Identify which cell holds the provided text, then report its (X, Y) central coordinate. 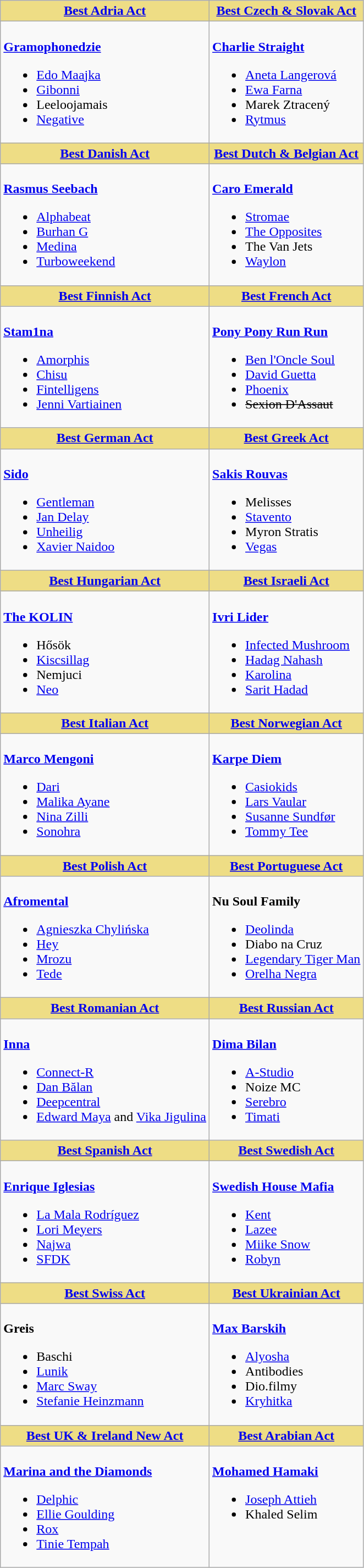
Ivri LiderInfected MushroomHadag NahashKarolinaSarit Hadad (286, 652)
GreisBaschiLunikMarc SwayStefanie Heinzmann (105, 1365)
Best Danish Act (105, 153)
Best Swedish Act (286, 1151)
Sakis RouvasΜelissesStaventoMyron StratisVegas (286, 509)
Best Portuguese Act (286, 866)
Max BarskihAlyoshaAntibodiesDio.filmyKryhitka (286, 1365)
Best Greek Act (286, 438)
Best Russian Act (286, 1008)
Best Czech & Slovak Act (286, 11)
Best French Act (286, 296)
Best Polish Act (105, 866)
Stam1naAmorphisChisuFintelligensJenni Vartiainen (105, 367)
Best German Act (105, 438)
Swedish House MafiaKentLazeeMiike SnowRobyn (286, 1222)
GramophonedzieEdo MaajkaGibonniLeeloojamaisNegative (105, 82)
Best Italian Act (105, 723)
Best Dutch & Belgian Act (286, 153)
Caro EmeraldStromaeThe OppositesThe Van JetsWaylon (286, 224)
Pony Pony Run RunBen l'Oncle SoulDavid GuettaPhoenixSexion D'Assaut (286, 367)
Best Norwegian Act (286, 723)
Dima BilanA-StudioNoize MCSerebroTimati (286, 1080)
Best Spanish Act (105, 1151)
Karpe DiemCasiokidsLars VaularSusanne SundførTommy Tee (286, 794)
Mohamed HamakiJoseph AttiehKhaled Selim (286, 1506)
Marina and the DiamondsDelphicEllie GouldingRoxTinie Tempah (105, 1506)
AfromentalAgnieszka ChylińskaHeyMrozuTede (105, 937)
Best Israeli Act (286, 581)
Best Swiss Act (105, 1293)
The KOLINHősökKiscsillagNemjuciNeo (105, 652)
Best Romanian Act (105, 1008)
Best Finnish Act (105, 296)
Best Hungarian Act (105, 581)
Marco MengoniDariMalika AyaneNina ZilliSonohra (105, 794)
Enrique IglesiasLa Mala RodríguezLori MeyersNajwaSFDK (105, 1222)
InnaConnect-RDan BălanDeepcentralEdward Maya and Vika Jigulina (105, 1080)
SidoGentlemanJan DelayUnheiligXavier Naidoo (105, 509)
Best UK & Ireland New Act (105, 1436)
Nu Soul FamilyDeolindaDiabo na CruzLegendary Tiger ManOrelha Negra (286, 937)
Rasmus SeebachAlphabeatBurhan GMedinaTurboweekend (105, 224)
Best Ukrainian Act (286, 1293)
Best Adria Act (105, 11)
Best Arabian Act (286, 1436)
Charlie StraightAneta LangerováEwa FarnaMarek ZtracenýRytmus (286, 82)
